Pinpoint the cell where the given text exists, returning its [x, y] midpoint coordinate. 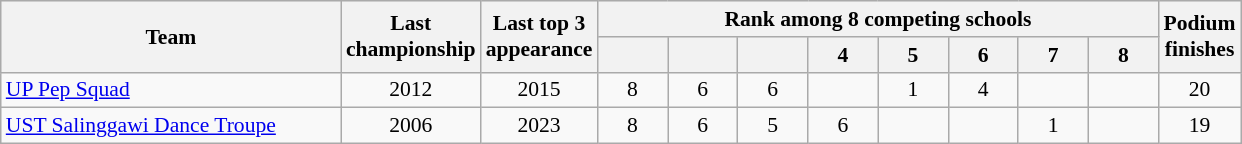
20 [1199, 90]
Last top 3appearance [540, 36]
Team [171, 36]
19 [1199, 126]
2023 [540, 126]
Lastchampionship [411, 36]
2006 [411, 126]
7 [1053, 55]
Rank among 8 competing schools [878, 19]
UST Salinggawi Dance Troupe [171, 126]
UP Pep Squad [171, 90]
2015 [540, 90]
Podium finishes [1199, 36]
2012 [411, 90]
